Scan for the cell matching the given text and deliver its [x, y] coordinate at center. 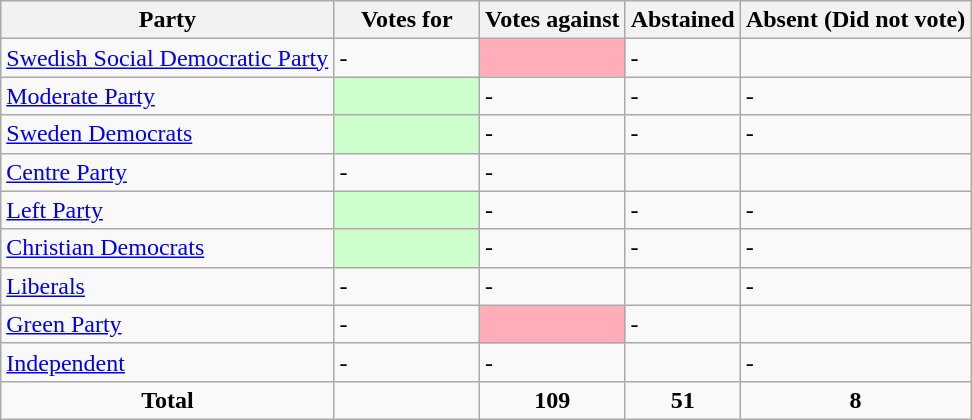
Moderate Party [168, 96]
Total [168, 400]
Votes against [553, 20]
Abstained [682, 20]
Left Party [168, 210]
8 [856, 400]
109 [553, 400]
Centre Party [168, 172]
51 [682, 400]
Christian Democrats [168, 248]
Absent (Did not vote) [856, 20]
Swedish Social Democratic Party [168, 58]
Liberals [168, 286]
Green Party [168, 324]
Votes for [407, 20]
Sweden Democrats [168, 134]
Party [168, 20]
Independent [168, 362]
